Provide the (X, Y) coordinate of the cell's center where the given text is located.  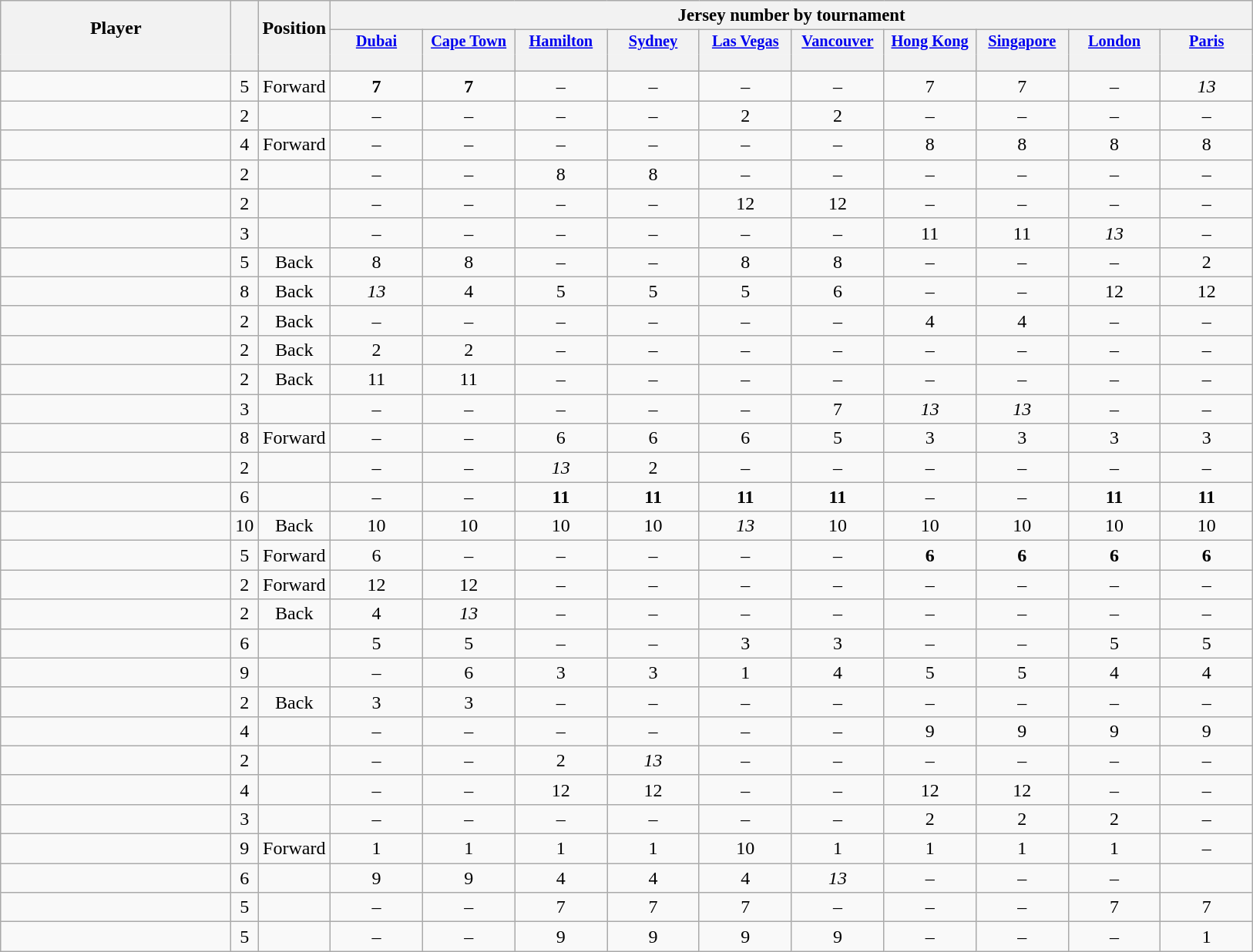
Singapore (1022, 42)
Cape Town (469, 42)
Position (294, 28)
Hamilton (561, 42)
Vancouver (838, 42)
Player (116, 28)
Paris (1207, 42)
Hong Kong (930, 42)
Sydney (653, 42)
London (1114, 42)
Dubai (377, 42)
Las Vegas (745, 42)
Jersey number by tournament (792, 15)
